Return [X, Y] of the center of cell containing provided text 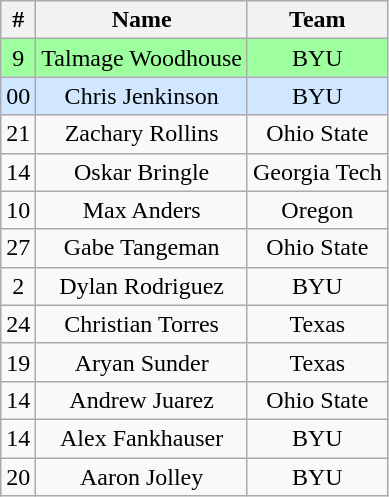
2 [18, 286]
Alex Fankhauser [142, 438]
Dylan Rodriguez [142, 286]
Max Anders [142, 210]
9 [18, 58]
Aryan Sunder [142, 362]
Name [142, 20]
00 [18, 96]
Chris Jenkinson [142, 96]
Aaron Jolley [142, 477]
# [18, 20]
Andrew Juarez [142, 400]
21 [18, 134]
10 [18, 210]
Christian Torres [142, 324]
Gabe Tangeman [142, 248]
Zachary Rollins [142, 134]
20 [18, 477]
Talmage Woodhouse [142, 58]
24 [18, 324]
Oregon [317, 210]
19 [18, 362]
27 [18, 248]
Georgia Tech [317, 172]
Oskar Bringle [142, 172]
Team [317, 20]
